Find where the given text appears and provide that cell's center as (x, y) coordinate. 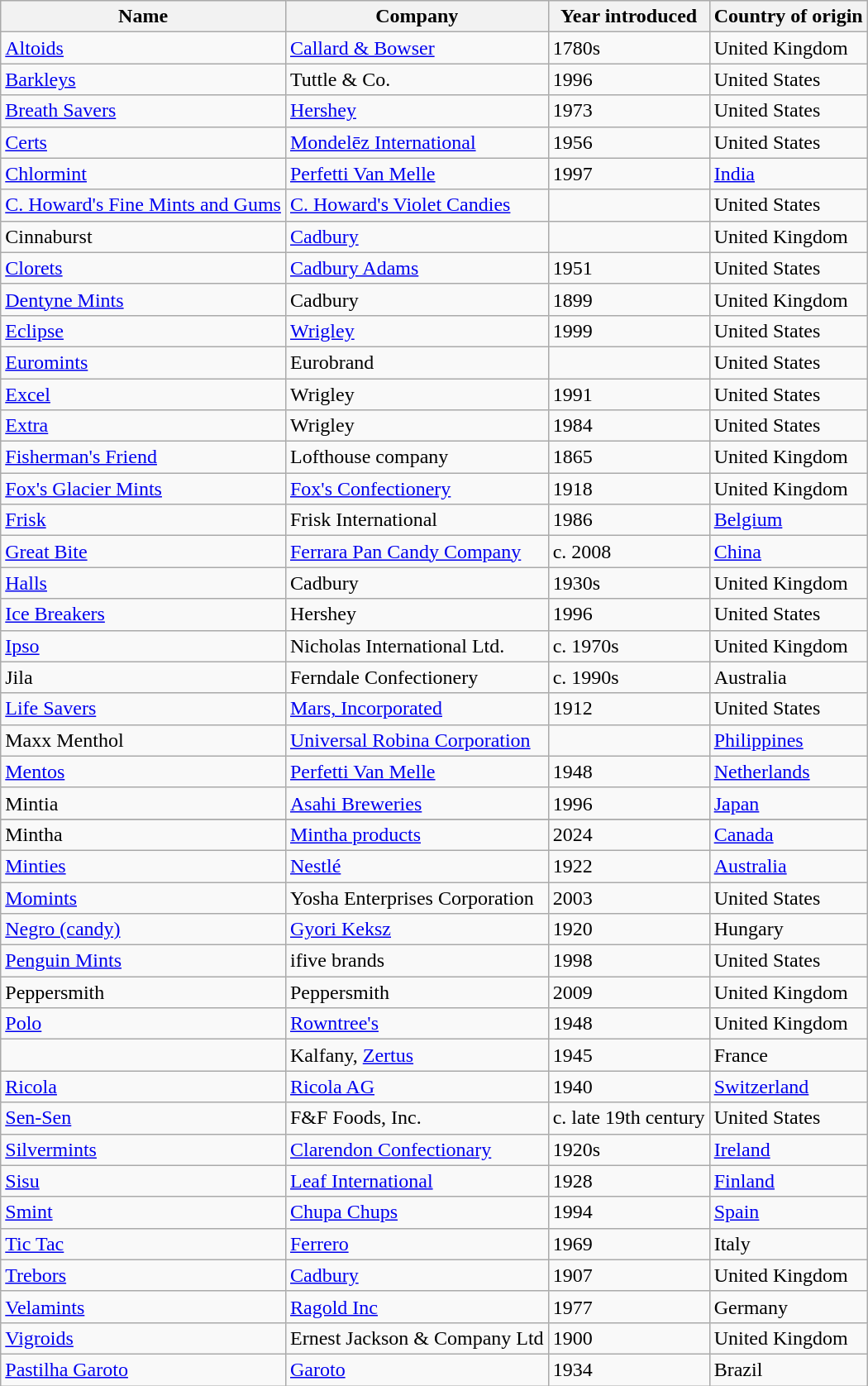
Ragold Inc (417, 1307)
1973 (628, 111)
Excel (144, 394)
Mars, Incorporated (417, 709)
Mintha (144, 834)
Mondelēz International (417, 142)
Switzerland (789, 1087)
Breath Savers (144, 111)
1920 (628, 930)
2009 (628, 992)
Philippines (789, 740)
Clorets (144, 268)
1999 (628, 331)
1940 (628, 1087)
1998 (628, 961)
Universal Robina Corporation (417, 740)
Cadbury Adams (417, 268)
Penguin Mints (144, 961)
Jila (144, 677)
Lofthouse company (417, 457)
C. Howard's Fine Mints and Gums (144, 205)
Sen-Sen (144, 1118)
Eclipse (144, 331)
Asahi Breweries (417, 803)
Ricola AG (417, 1087)
Halls (144, 583)
Euromints (144, 362)
Finland (789, 1181)
Frisk (144, 520)
Chupa Chups (417, 1212)
Garoto (417, 1369)
Altoids (144, 48)
Kalfany, Zertus (417, 1055)
Smint (144, 1212)
Vigroids (144, 1338)
Canada (789, 834)
Ferrero (417, 1244)
Hungary (789, 930)
1920s (628, 1149)
1991 (628, 394)
Cinnaburst (144, 237)
Brazil (789, 1369)
1930s (628, 583)
Rowntree's (417, 1024)
Polo (144, 1024)
1865 (628, 457)
1900 (628, 1338)
Company (417, 17)
1969 (628, 1244)
Ferndale Confectionery (417, 677)
1934 (628, 1369)
Sisu (144, 1181)
Gyori Keksz (417, 930)
1928 (628, 1181)
2024 (628, 834)
Country of origin (789, 17)
Frisk International (417, 520)
1951 (628, 268)
Eurobrand (417, 362)
Chlormint (144, 174)
c. 1990s (628, 677)
1945 (628, 1055)
Ipso (144, 646)
Extra (144, 426)
Yosha Enterprises Corporation (417, 897)
Mentos (144, 772)
Fox's Confectionery (417, 489)
c. 1970s (628, 646)
Belgium (789, 520)
1922 (628, 866)
1994 (628, 1212)
Life Savers (144, 709)
Silvermints (144, 1149)
C. Howard's Violet Candies (417, 205)
Japan (789, 803)
1997 (628, 174)
Spain (789, 1212)
1984 (628, 426)
Negro (candy) (144, 930)
Tuttle & Co. (417, 79)
India (789, 174)
1977 (628, 1307)
France (789, 1055)
c. 2008 (628, 552)
ifive brands (417, 961)
Velamints (144, 1307)
Pastilha Garoto (144, 1369)
Ferrara Pan Candy Company (417, 552)
Fisherman's Friend (144, 457)
1918 (628, 489)
Fox's Glacier Mints (144, 489)
Mintha products (417, 834)
Year introduced (628, 17)
Italy (789, 1244)
Tic Tac (144, 1244)
Ice Breakers (144, 614)
Ernest Jackson & Company Ltd (417, 1338)
Dentyne Mints (144, 299)
F&F Foods, Inc. (417, 1118)
1899 (628, 299)
Nicholas International Ltd. (417, 646)
Leaf International (417, 1181)
Nestlé (417, 866)
2003 (628, 897)
1956 (628, 142)
Germany (789, 1307)
Maxx Menthol (144, 740)
1986 (628, 520)
China (789, 552)
Great Bite (144, 552)
Minties (144, 866)
1780s (628, 48)
Netherlands (789, 772)
Callard & Bowser (417, 48)
Trebors (144, 1275)
1907 (628, 1275)
Momints (144, 897)
Clarendon Confectionary (417, 1149)
Certs (144, 142)
1912 (628, 709)
Ireland (789, 1149)
Barkleys (144, 79)
Mintia (144, 803)
Name (144, 17)
Ricola (144, 1087)
c. late 19th century (628, 1118)
